Pinpoint the cell where the given text exists, returning its [X, Y] midpoint coordinate. 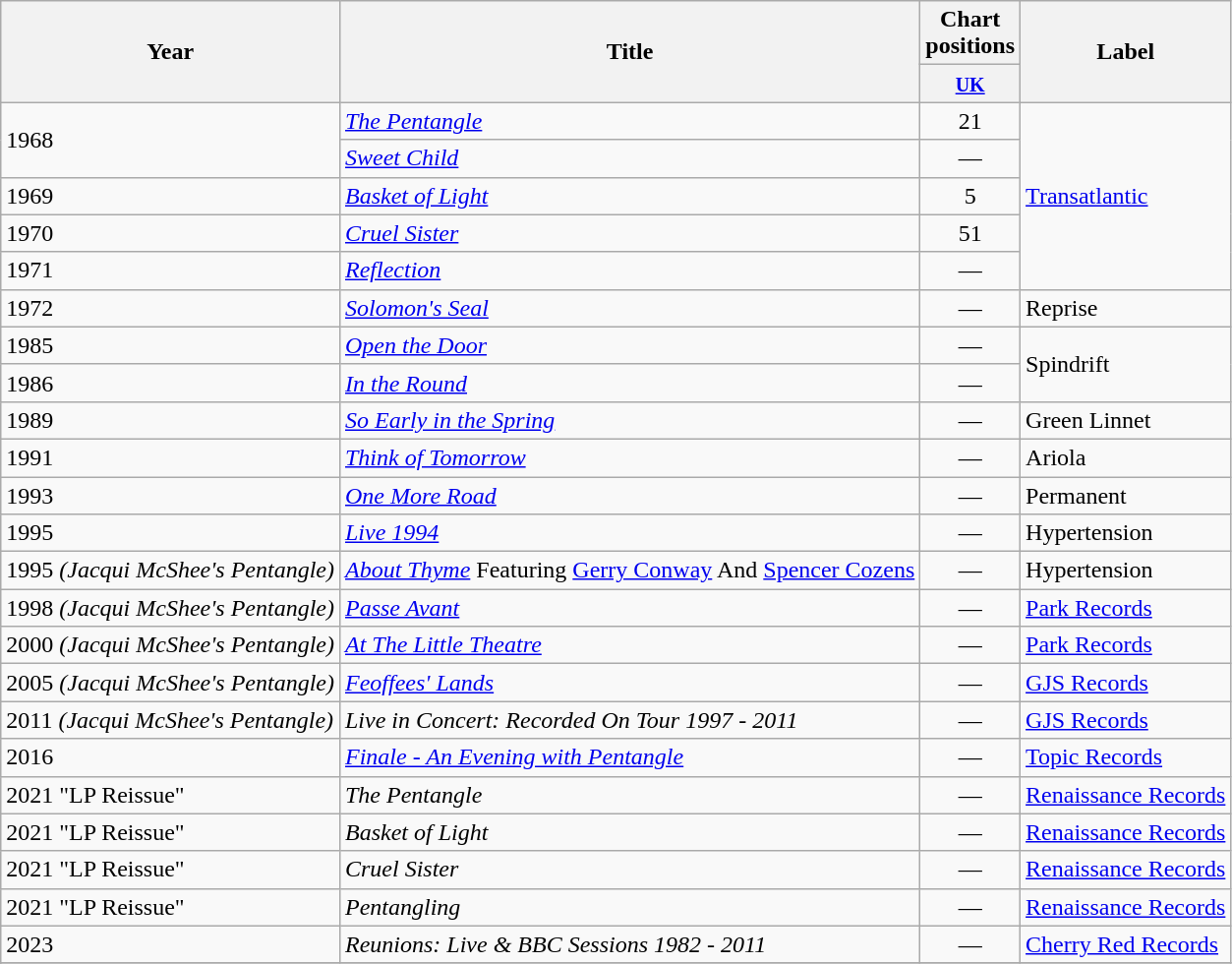
Transatlantic [1126, 196]
Sweet Child [629, 158]
Cherry Red Records [1126, 944]
Finale - An Evening with Pentangle [629, 757]
5 [970, 196]
In the Round [629, 383]
Think of Tomorrow [629, 457]
Solomon's Seal [629, 308]
Chart positions [970, 33]
Green Linnet [1126, 420]
1993 [171, 495]
2016 [171, 757]
About Thyme Featuring Gerry Conway And Spencer Cozens [629, 571]
Open the Door [629, 345]
Label [1126, 51]
At The Little Theatre [629, 645]
1985 [171, 345]
One More Road [629, 495]
1971 [171, 271]
UK [970, 84]
51 [970, 233]
Reunions: Live & BBC Sessions 1982 - 2011 [629, 944]
Reprise [1126, 308]
1968 [171, 140]
Ariola [1126, 457]
Year [171, 51]
Spindrift [1126, 364]
2023 [171, 944]
Feoffees' Lands [629, 683]
Passe Avant [629, 608]
2005 (Jacqui McShee's Pentangle) [171, 683]
1998 (Jacqui McShee's Pentangle) [171, 608]
2011 (Jacqui McShee's Pentangle) [171, 720]
Permanent [1126, 495]
21 [970, 121]
Reflection [629, 271]
Topic Records [1126, 757]
Title [629, 51]
Live 1994 [629, 533]
1995 (Jacqui McShee's Pentangle) [171, 571]
1969 [171, 196]
1972 [171, 308]
So Early in the Spring [629, 420]
1991 [171, 457]
1995 [171, 533]
2000 (Jacqui McShee's Pentangle) [171, 645]
1986 [171, 383]
Pentangling [629, 907]
1970 [171, 233]
1989 [171, 420]
Live in Concert: Recorded On Tour 1997 - 2011 [629, 720]
